Extract the [x, y] coordinate from the center of the cell holding the provided text.  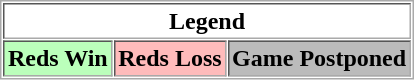
Reds Loss [170, 58]
Legend [206, 21]
Game Postponed [320, 58]
Reds Win [58, 58]
